For the text-containing cell, return its midpoint in [X, Y] coordinate format. 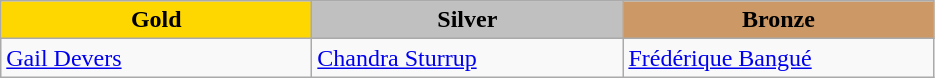
Bronze [778, 20]
Gold [156, 20]
Frédérique Bangué [778, 58]
Chandra Sturrup [468, 58]
Gail Devers [156, 58]
Silver [468, 20]
